Detect which cell encompasses the target text, then output its [x, y] center coordinate. 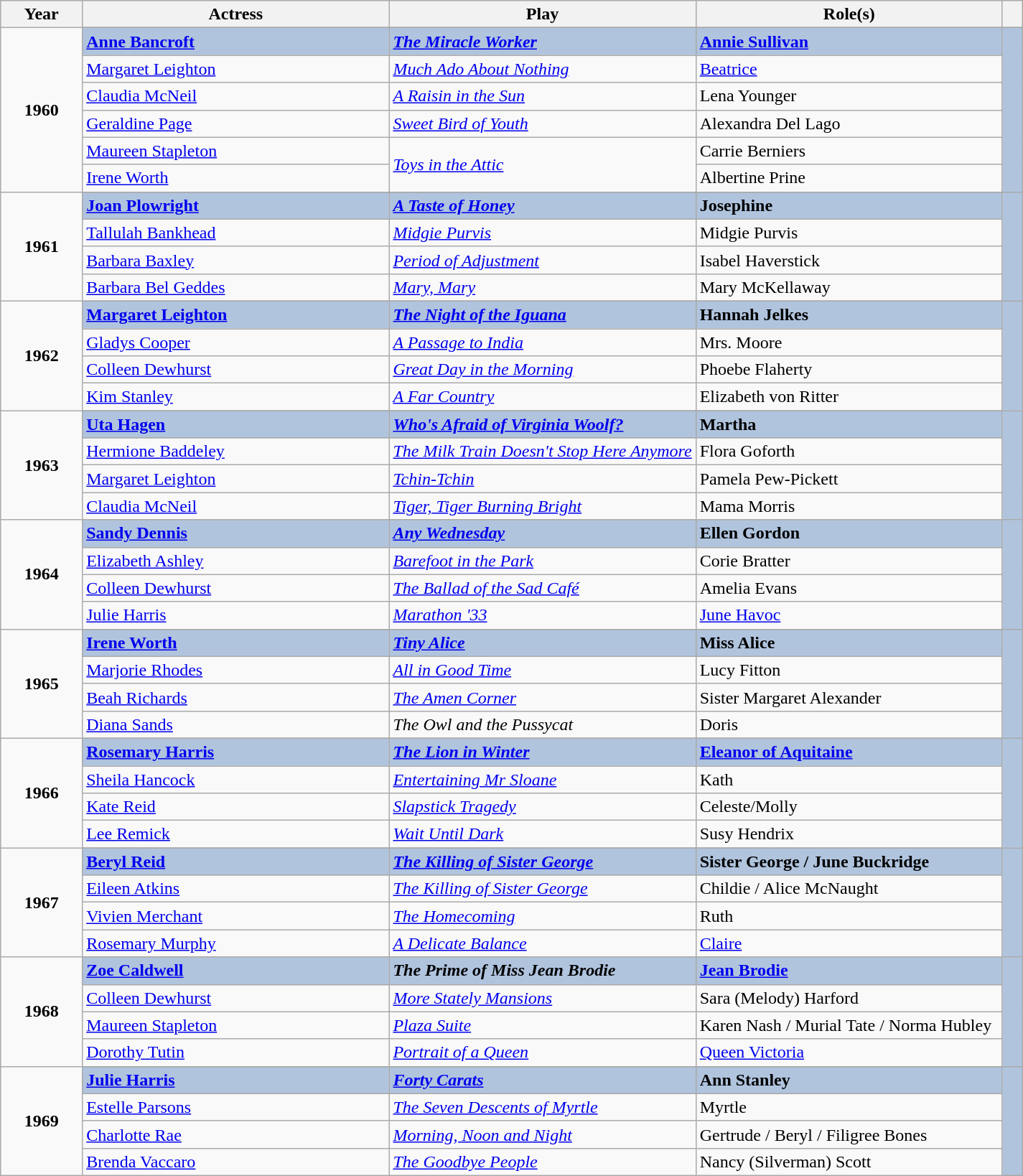
Anne Bancroft [235, 42]
Estelle Parsons [235, 1107]
Barefoot in the Park [543, 561]
Claire [849, 943]
1964 [42, 574]
Hermione Baddeley [235, 452]
Tiger, Tiger Burning Bright [543, 506]
Slapstick Tragedy [543, 807]
Any Wednesday [543, 533]
A Passage to India [543, 342]
Gertrude / Beryl / Filigree Bones [849, 1134]
The Lion in Winter [543, 752]
Plaza Suite [543, 1025]
Doris [849, 724]
Carrie Berniers [849, 151]
Ruth [849, 916]
Eleanor of Aquitaine [849, 752]
Marathon '33 [543, 615]
Sister George / June Buckridge [849, 862]
1960 [42, 110]
The Prime of Miss Jean Brodie [543, 971]
1966 [42, 793]
Queen Victoria [849, 1053]
Mama Morris [849, 506]
Nancy (Silverman) Scott [849, 1162]
Ellen Gordon [849, 533]
1969 [42, 1121]
Hannah Jelkes [849, 314]
Play [543, 14]
Amelia Evans [849, 588]
Annie Sullivan [849, 42]
Pamela Pew-Pickett [849, 479]
Jean Brodie [849, 971]
1967 [42, 902]
The Miracle Worker [543, 42]
Rosemary Harris [235, 752]
The Milk Train Doesn't Stop Here Anymore [543, 452]
1968 [42, 1012]
Gladys Cooper [235, 342]
1962 [42, 355]
The Seven Descents of Myrtle [543, 1107]
The Ballad of the Sad Café [543, 588]
Martha [849, 424]
The Amen Corner [543, 697]
Brenda Vaccaro [235, 1162]
All in Good Time [543, 670]
Great Day in the Morning [543, 370]
The Owl and the Pussycat [543, 724]
Eileen Atkins [235, 889]
Elizabeth Ashley [235, 561]
Geraldine Page [235, 123]
The Night of the Iguana [543, 314]
Much Ado About Nothing [543, 69]
Isabel Haverstick [849, 260]
Flora Goforth [849, 452]
Ann Stanley [849, 1080]
Entertaining Mr Sloane [543, 779]
A Raisin in the Sun [543, 96]
Kath [849, 779]
Who's Afraid of Virginia Woolf? [543, 424]
Lena Younger [849, 96]
The Homecoming [543, 916]
Year [42, 14]
Period of Adjustment [543, 260]
Sweet Bird of Youth [543, 123]
Beatrice [849, 69]
A Delicate Balance [543, 943]
Phoebe Flaherty [849, 370]
Sandy Dennis [235, 533]
Diana Sands [235, 724]
Corie Bratter [849, 561]
Role(s) [849, 14]
Beryl Reid [235, 862]
Tallulah Bankhead [235, 233]
Beah Richards [235, 697]
Sheila Hancock [235, 779]
Childie / Alice McNaught [849, 889]
Dorothy Tutin [235, 1053]
Kim Stanley [235, 397]
Vivien Merchant [235, 916]
Morning, Noon and Night [543, 1134]
June Havoc [849, 615]
Barbara Baxley [235, 260]
Uta Hagen [235, 424]
Lucy Fitton [849, 670]
Marjorie Rhodes [235, 670]
Portrait of a Queen [543, 1053]
Alexandra Del Lago [849, 123]
Tiny Alice [543, 643]
More Stately Mansions [543, 998]
Celeste/Molly [849, 807]
A Far Country [543, 397]
Miss Alice [849, 643]
Sara (Melody) Harford [849, 998]
Mary, Mary [543, 287]
Mary McKellaway [849, 287]
1965 [42, 683]
Karen Nash / Murial Tate / Norma Hubley [849, 1025]
Albertine Prine [849, 178]
The Goodbye People [543, 1162]
Myrtle [849, 1107]
Actress [235, 14]
Joan Plowright [235, 205]
Toys in the Attic [543, 164]
Wait Until Dark [543, 834]
Charlotte Rae [235, 1134]
Rosemary Murphy [235, 943]
Barbara Bel Geddes [235, 287]
Tchin-Tchin [543, 479]
1963 [42, 465]
1961 [42, 246]
Sister Margaret Alexander [849, 697]
Zoe Caldwell [235, 971]
Forty Carats [543, 1080]
Kate Reid [235, 807]
Mrs. Moore [849, 342]
Josephine [849, 205]
Lee Remick [235, 834]
Susy Hendrix [849, 834]
Elizabeth von Ritter [849, 397]
A Taste of Honey [543, 205]
